Identify which cell holds the provided text, then report its (X, Y) central coordinate. 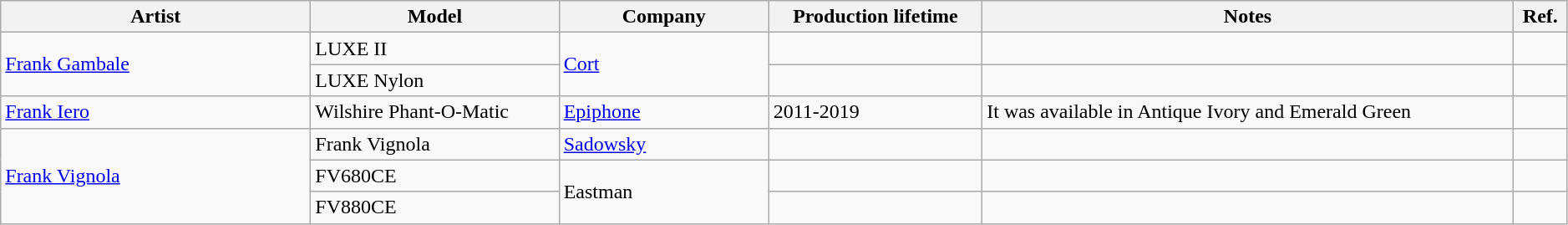
LUXE II (434, 49)
Model (434, 17)
FV880CE (434, 207)
Cort (663, 64)
Epiphone (663, 112)
Ref. (1540, 17)
Frank Gambale (155, 64)
Production lifetime (875, 17)
Company (663, 17)
Eastman (663, 192)
It was available in Antique Ivory and Emerald Green (1248, 112)
FV680CE (434, 176)
LUXE Nylon (434, 80)
Wilshire Phant-O-Matic (434, 112)
Artist (155, 17)
Frank Iero (155, 112)
2011-2019 (875, 112)
Notes (1248, 17)
Sadowsky (663, 144)
